Search for the cell housing the specified text and yield its [x, y] center coordinate. 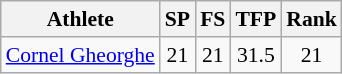
TFP [256, 19]
Athlete [80, 19]
SP [178, 19]
FS [212, 19]
31.5 [256, 55]
Rank [312, 19]
Cornel Gheorghe [80, 55]
